For the text-containing cell, return its midpoint in (X, Y) coordinate format. 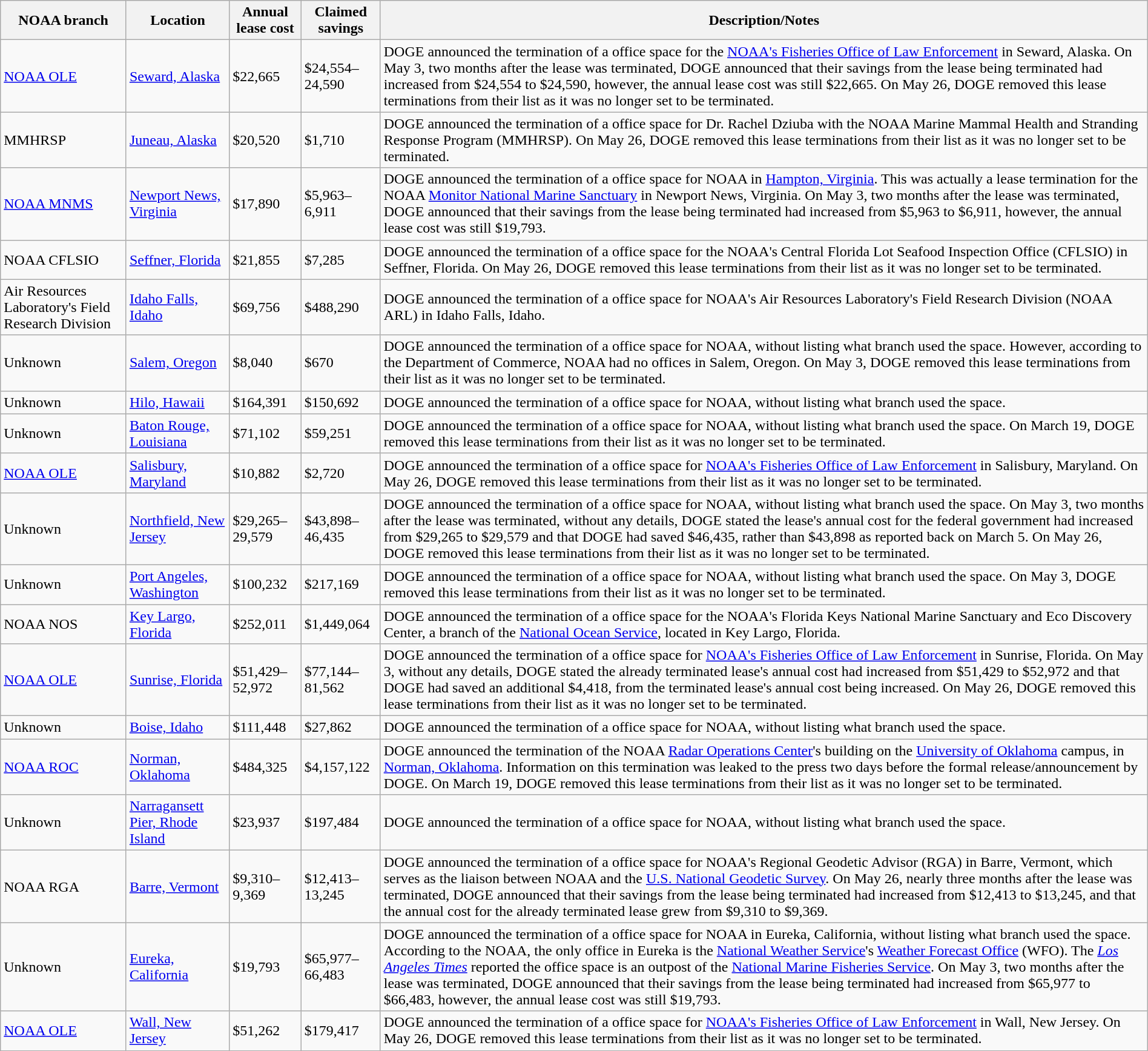
$4,157,122 (340, 767)
Claimed savings (340, 21)
NOAA NOS (64, 624)
Eureka, California (177, 967)
$2,720 (340, 472)
Port Angeles, Washington (177, 584)
$252,011 (265, 624)
Hilo, Hawaii (177, 402)
$43,898–46,435 (340, 528)
$9,310–9,369 (265, 887)
$51,429–52,972 (265, 680)
Air Resources Laboratory's Field Research Division (64, 307)
$197,484 (340, 823)
$22,665 (265, 76)
$59,251 (340, 434)
Wall, New Jersey (177, 1031)
Salem, Oregon (177, 363)
NOAA CFLSIO (64, 259)
$12,413–13,245 (340, 887)
DOGE announced the termination of a office space for NOAA's Air Resources Laboratory's Field Research Division (NOAA ARL) in Idaho Falls, Idaho. (764, 307)
Narragansett Pier, Rhode Island (177, 823)
$29,265–29,579 (265, 528)
Seffner, Florida (177, 259)
$1,710 (340, 140)
$17,890 (265, 204)
Description/Notes (764, 21)
MMHRSP (64, 140)
$77,144–81,562 (340, 680)
Baton Rouge, Louisiana (177, 434)
$8,040 (265, 363)
$23,937 (265, 823)
$100,232 (265, 584)
$179,417 (340, 1031)
NOAA RGA (64, 887)
$1,449,064 (340, 624)
$20,520 (265, 140)
$19,793 (265, 967)
NOAA MNMS (64, 204)
Newport News, Virginia (177, 204)
$7,285 (340, 259)
$111,448 (265, 728)
Seward, Alaska (177, 76)
NOAA branch (64, 21)
$24,554–24,590 (340, 76)
$670 (340, 363)
Boise, Idaho (177, 728)
$5,963–6,911 (340, 204)
$484,325 (265, 767)
$164,391 (265, 402)
$69,756 (265, 307)
$27,862 (340, 728)
$21,855 (265, 259)
Barre, Vermont (177, 887)
$65,977–66,483 (340, 967)
$217,169 (340, 584)
Sunrise, Florida (177, 680)
Annual lease cost (265, 21)
$51,262 (265, 1031)
Norman, Oklahoma (177, 767)
Key Largo, Florida (177, 624)
Northfield, New Jersey (177, 528)
NOAA ROC (64, 767)
$71,102 (265, 434)
Salisbury, Maryland (177, 472)
Location (177, 21)
$488,290 (340, 307)
$150,692 (340, 402)
Idaho Falls, Idaho (177, 307)
$10,882 (265, 472)
Juneau, Alaska (177, 140)
